Identify which cell holds the provided text, then report its (x, y) central coordinate. 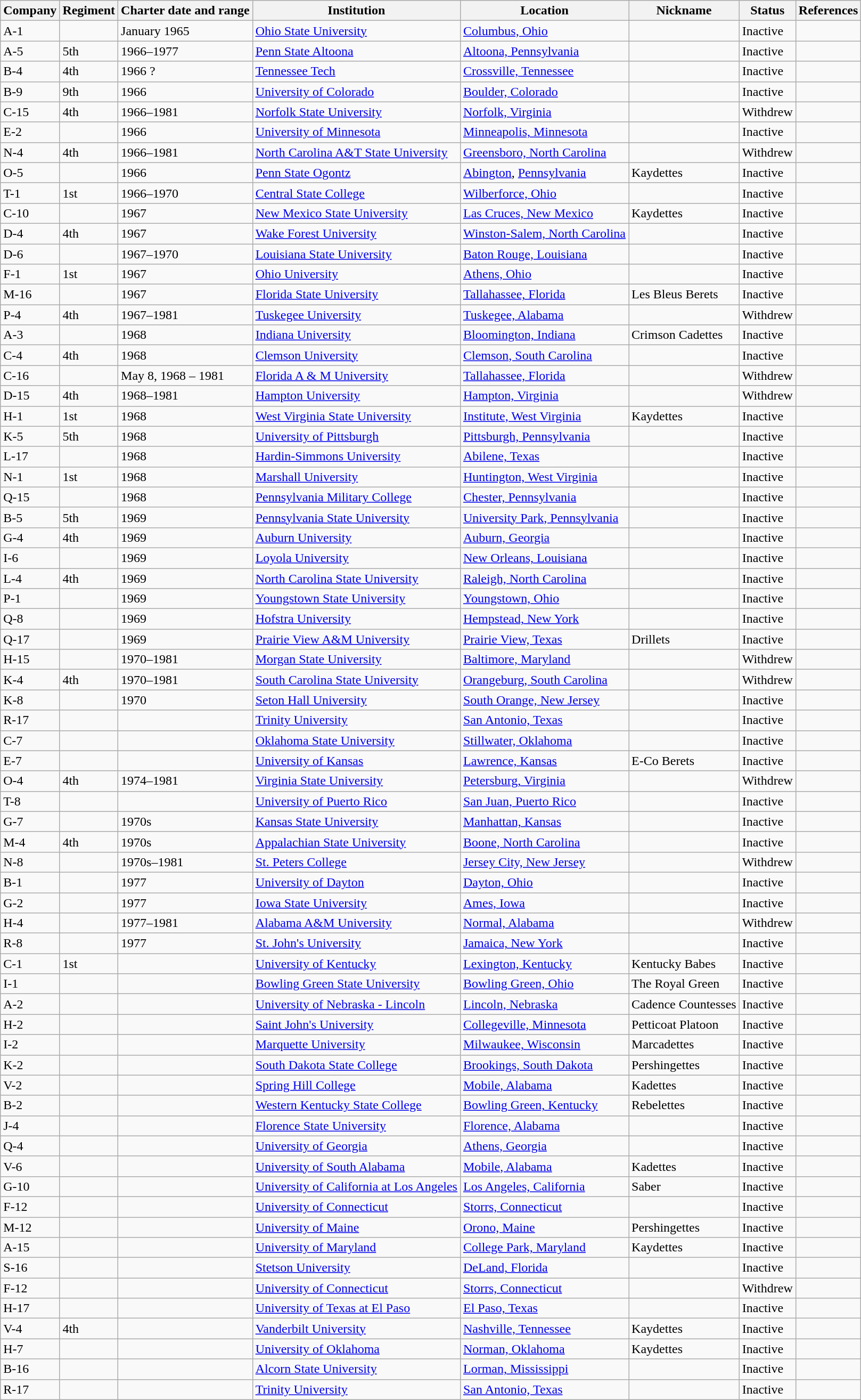
Penn State Altoona (356, 51)
N-4 (30, 152)
Nickname (684, 11)
North Carolina A&T State University (356, 152)
G-2 (30, 903)
N-1 (30, 477)
H-1 (30, 416)
Minneapolis, Minnesota (544, 132)
R-8 (30, 943)
O-5 (30, 173)
E-2 (30, 132)
Auburn, Georgia (544, 538)
1967–1970 (185, 254)
Youngstown State University (356, 599)
University of Texas at El Paso (356, 1308)
Tuskegee University (356, 315)
Baton Rouge, Louisiana (544, 254)
Western Kentucky State College (356, 1105)
Los Angeles, California (544, 1186)
B-16 (30, 1369)
Cadence Countesses (684, 1004)
Lawrence, Kansas (544, 761)
University Park, Pennsylvania (544, 517)
9th (89, 92)
F-1 (30, 274)
C-10 (30, 213)
1974–1981 (185, 781)
M-16 (30, 295)
Florida State University (356, 295)
Hempstead, New York (544, 619)
M-12 (30, 1227)
The Royal Green (684, 984)
Prairie View A&M University (356, 639)
B-2 (30, 1105)
University of Colorado (356, 92)
North Carolina State University (356, 578)
Norfolk, Virginia (544, 112)
Q-17 (30, 639)
West Virginia State University (356, 416)
Hampton, Virginia (544, 396)
Ohio State University (356, 31)
Drillets (684, 639)
O-4 (30, 781)
Institute, West Virginia (544, 416)
Hardin-Simmons University (356, 457)
Prairie View, Texas (544, 639)
Lexington, Kentucky (544, 964)
1970s–1981 (185, 862)
Pittsburgh, Pennsylvania (544, 436)
Crimson Cadettes (684, 335)
Alcorn State University (356, 1369)
P-4 (30, 315)
K-2 (30, 1065)
Ohio University (356, 274)
College Park, Maryland (544, 1248)
Q-15 (30, 497)
Stetson University (356, 1268)
Collegeville, Minnesota (544, 1024)
University of Minnesota (356, 132)
Seton Hall University (356, 700)
January 1965 (185, 31)
Tuskegee, Alabama (544, 315)
G-4 (30, 538)
Stillwater, Oklahoma (544, 740)
Crossville, Tennessee (544, 71)
H-2 (30, 1024)
Florence State University (356, 1126)
Boulder, Colorado (544, 92)
Appalachian State University (356, 842)
Auburn University (356, 538)
Oklahoma State University (356, 740)
D-6 (30, 254)
Q-4 (30, 1146)
B-4 (30, 71)
Jamaica, New York (544, 943)
E-Co Berets (684, 761)
University of Dayton (356, 882)
V-4 (30, 1329)
Athens, Ohio (544, 274)
Petticoat Platoon (684, 1024)
A-15 (30, 1248)
L-4 (30, 578)
South Carolina State University (356, 680)
Wake Forest University (356, 233)
1967–1981 (185, 315)
University of Kentucky (356, 964)
T-1 (30, 193)
Milwaukee, Wisconsin (544, 1045)
S-16 (30, 1268)
Iowa State University (356, 903)
Penn State Ogontz (356, 173)
C-1 (30, 964)
University of Oklahoma (356, 1349)
Spring Hill College (356, 1085)
References (829, 11)
Kansas State University (356, 821)
G-7 (30, 821)
1966–1977 (185, 51)
South Orange, New Jersey (544, 700)
Baltimore, Maryland (544, 660)
B-5 (30, 517)
Saint John's University (356, 1024)
Charter date and range (185, 11)
Tennessee Tech (356, 71)
V-6 (30, 1166)
V-2 (30, 1085)
University of Puerto Rico (356, 801)
A-1 (30, 31)
Bowling Green State University (356, 984)
Virginia State University (356, 781)
Status (767, 11)
Q-8 (30, 619)
Vanderbilt University (356, 1329)
Company (30, 11)
Athens, Georgia (544, 1146)
May 8, 1968 – 1981 (185, 376)
University of Georgia (356, 1146)
Regiment (89, 11)
University of Pittsburgh (356, 436)
I-1 (30, 984)
B-1 (30, 882)
N-8 (30, 862)
Location (544, 11)
Youngstown, Ohio (544, 599)
Norfolk State University (356, 112)
Hampton University (356, 396)
University of Maryland (356, 1248)
St. John's University (356, 943)
Jersey City, New Jersey (544, 862)
Loyola University (356, 558)
Brookings, South Dakota (544, 1065)
H-7 (30, 1349)
Boone, North Carolina (544, 842)
University of Kansas (356, 761)
Clemson, South Carolina (544, 355)
P-1 (30, 599)
Pennsylvania Military College (356, 497)
I-2 (30, 1045)
Lorman, Mississippi (544, 1369)
Indiana University (356, 335)
C-16 (30, 376)
Louisiana State University (356, 254)
New Mexico State University (356, 213)
Las Cruces, New Mexico (544, 213)
Bowling Green, Kentucky (544, 1105)
Kentucky Babes (684, 964)
Ames, Iowa (544, 903)
1966 ? (185, 71)
B-9 (30, 92)
St. Peters College (356, 862)
Raleigh, North Carolina (544, 578)
Winston-Salem, North Carolina (544, 233)
New Orleans, Louisiana (544, 558)
Bloomington, Indiana (544, 335)
Manhattan, Kansas (544, 821)
K-5 (30, 436)
A-2 (30, 1004)
H-4 (30, 923)
1966–1970 (185, 193)
Florida A & M University (356, 376)
E-7 (30, 761)
Marshall University (356, 477)
D-4 (30, 233)
Nashville, Tennessee (544, 1329)
Altoona, Pennsylvania (544, 51)
Saber (684, 1186)
San Juan, Puerto Rico (544, 801)
Columbus, Ohio (544, 31)
Hofstra University (356, 619)
M-4 (30, 842)
A-3 (30, 335)
Morgan State University (356, 660)
Orono, Maine (544, 1227)
South Dakota State College (356, 1065)
Central State College (356, 193)
Petersburg, Virginia (544, 781)
Florence, Alabama (544, 1126)
C-7 (30, 740)
H-15 (30, 660)
El Paso, Texas (544, 1308)
University of Maine (356, 1227)
H-17 (30, 1308)
University of California at Los Angeles (356, 1186)
University of South Alabama (356, 1166)
C-15 (30, 112)
Lincoln, Nebraska (544, 1004)
Institution (356, 11)
Rebelettes (684, 1105)
Normal, Alabama (544, 923)
Dayton, Ohio (544, 882)
Huntington, West Virginia (544, 477)
1977–1981 (185, 923)
1968–1981 (185, 396)
A-5 (30, 51)
University of Nebraska - Lincoln (356, 1004)
Abilene, Texas (544, 457)
Marcadettes (684, 1045)
Chester, Pennsylvania (544, 497)
C-4 (30, 355)
Norman, Oklahoma (544, 1349)
1970 (185, 700)
K-4 (30, 680)
Marquette University (356, 1045)
G-10 (30, 1186)
K-8 (30, 700)
Alabama A&M University (356, 923)
Orangeburg, South Carolina (544, 680)
Bowling Green, Ohio (544, 984)
L-17 (30, 457)
J-4 (30, 1126)
Wilberforce, Ohio (544, 193)
I-6 (30, 558)
Pennsylvania State University (356, 517)
Greensboro, North Carolina (544, 152)
Les Bleus Berets (684, 295)
Abington, Pennsylvania (544, 173)
Clemson University (356, 355)
T-8 (30, 801)
D-15 (30, 396)
DeLand, Florida (544, 1268)
